Determine the (X, Y) coordinate at the center of the cell enclosing the given text.  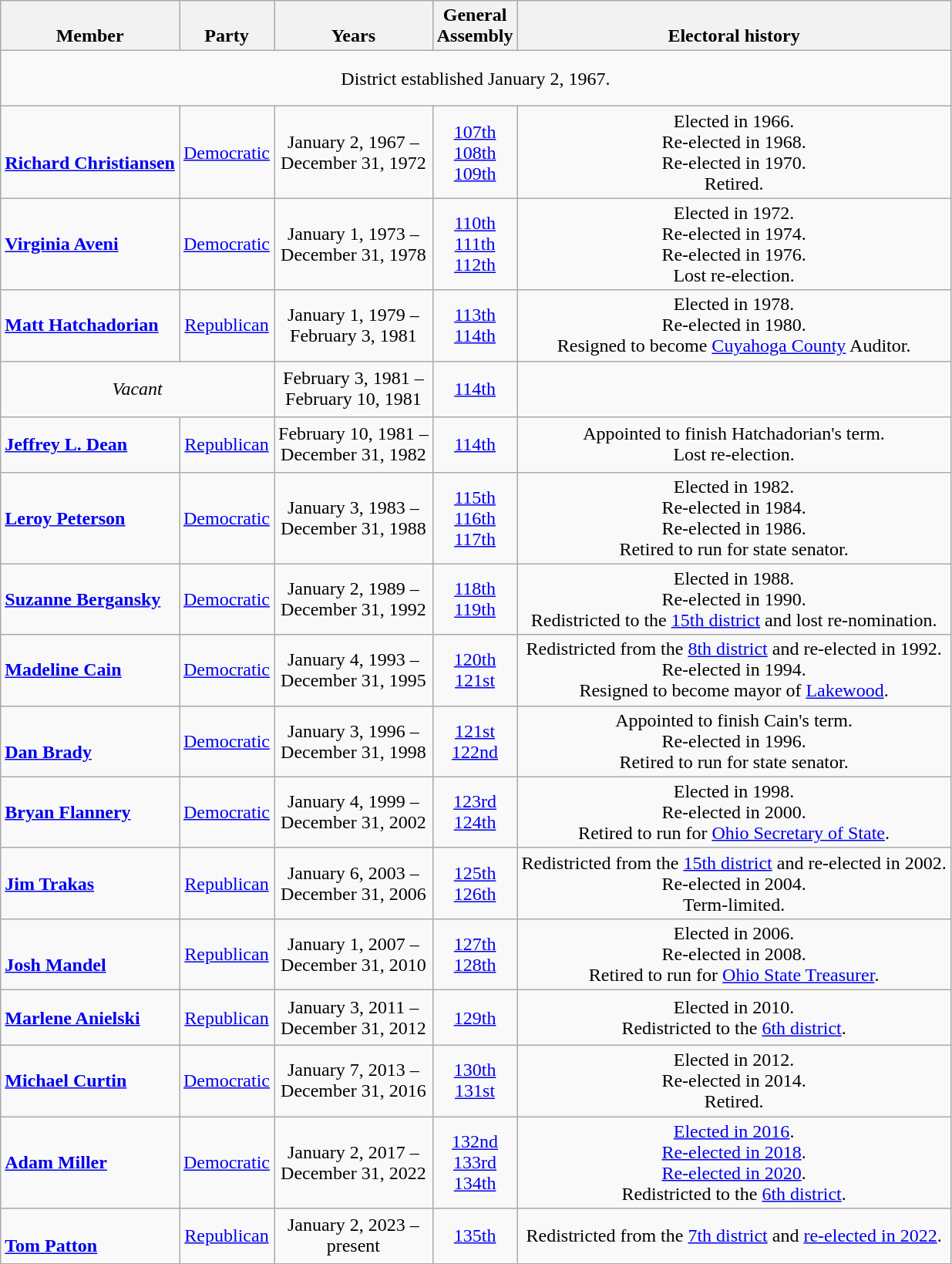
Years (354, 26)
February 3, 1981 –February 10, 1981 (354, 389)
Appointed to finish Cain's term.Re-elected in 1996.Retired to run for state senator. (734, 741)
130th131st (475, 1080)
Marlene Anielski (90, 1017)
Vacant (137, 389)
Leroy Peterson (90, 518)
January 7, 2013 –December 31, 2016 (354, 1080)
Michael Curtin (90, 1080)
Bryan Flannery (90, 812)
Elected in 1982.Re-elected in 1984.Re-elected in 1986.Retired to run for state senator. (734, 518)
Virginia Aveni (90, 244)
January 1, 2007 –December 31, 2010 (354, 954)
January 2, 1989 –December 31, 1992 (354, 599)
Redistricted from the 15th district and re-elected in 2002.Re-elected in 2004.Term-limited. (734, 883)
January 6, 2003 –December 31, 2006 (354, 883)
January 1, 1973 –December 31, 1978 (354, 244)
District established January 2, 1967. (476, 79)
121st122nd (475, 741)
Elected in 2010.Redistricted to the 6th district. (734, 1017)
Member (90, 26)
January 2, 1967 –December 31, 1972 (354, 153)
129th (475, 1017)
Dan Brady (90, 741)
Matt Hatchadorian (90, 325)
Elected in 1966.Re-elected in 1968.Re-elected in 1970.Retired. (734, 153)
115th116th117th (475, 518)
Elected in 1972.Re-elected in 1974.Re-elected in 1976.Lost re-election. (734, 244)
Redistricted from the 7th district and re-elected in 2022. (734, 1236)
GeneralAssembly (475, 26)
January 3, 1996 –December 31, 1998 (354, 741)
110th111th112th (475, 244)
January 2, 2023 –present (354, 1236)
Suzanne Bergansky (90, 599)
Tom Patton (90, 1236)
Redistricted from the 8th district and re-elected in 1992.Re-elected in 1994.Resigned to become mayor of Lakewood. (734, 670)
Appointed to finish Hatchadorian's term.Lost re-election. (734, 444)
Richard Christiansen (90, 153)
132nd133rd134th (475, 1163)
January 3, 1983 –December 31, 1988 (354, 518)
Elected in 2016.Re-elected in 2018.Re-elected in 2020.Redistricted to the 6th district. (734, 1163)
Elected in 2012.Re-elected in 2014.Retired. (734, 1080)
Party (227, 26)
Jeffrey L. Dean (90, 444)
January 2, 2017 –December 31, 2022 (354, 1163)
January 4, 1993 –December 31, 1995 (354, 670)
February 10, 1981 –December 31, 1982 (354, 444)
113th114th (475, 325)
January 4, 1999 –December 31, 2002 (354, 812)
Jim Trakas (90, 883)
Elected in 1978.Re-elected in 1980.Resigned to become Cuyahoga County Auditor. (734, 325)
Elected in 2006.Re-elected in 2008.Retired to run for Ohio State Treasurer. (734, 954)
107th108th109th (475, 153)
Elected in 1988.Re-elected in 1990.Redistricted to the 15th district and lost re-nomination. (734, 599)
January 3, 2011 –December 31, 2012 (354, 1017)
Electoral history (734, 26)
135th (475, 1236)
123rd124th (475, 812)
Madeline Cain (90, 670)
125th126th (475, 883)
January 1, 1979 –February 3, 1981 (354, 325)
Elected in 1998.Re-elected in 2000.Retired to run for Ohio Secretary of State. (734, 812)
118th119th (475, 599)
127th128th (475, 954)
Adam Miller (90, 1163)
120th121st (475, 670)
Josh Mandel (90, 954)
